Determine the (x, y) coordinate at the center of the cell enclosing the given text.  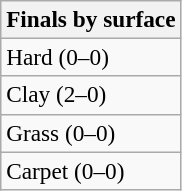
Clay (2–0) (91, 95)
Finals by surface (91, 19)
Carpet (0–0) (91, 170)
Hard (0–0) (91, 57)
Grass (0–0) (91, 133)
